Return the [X, Y] coordinate for the center point of the cell that contains the specified text.  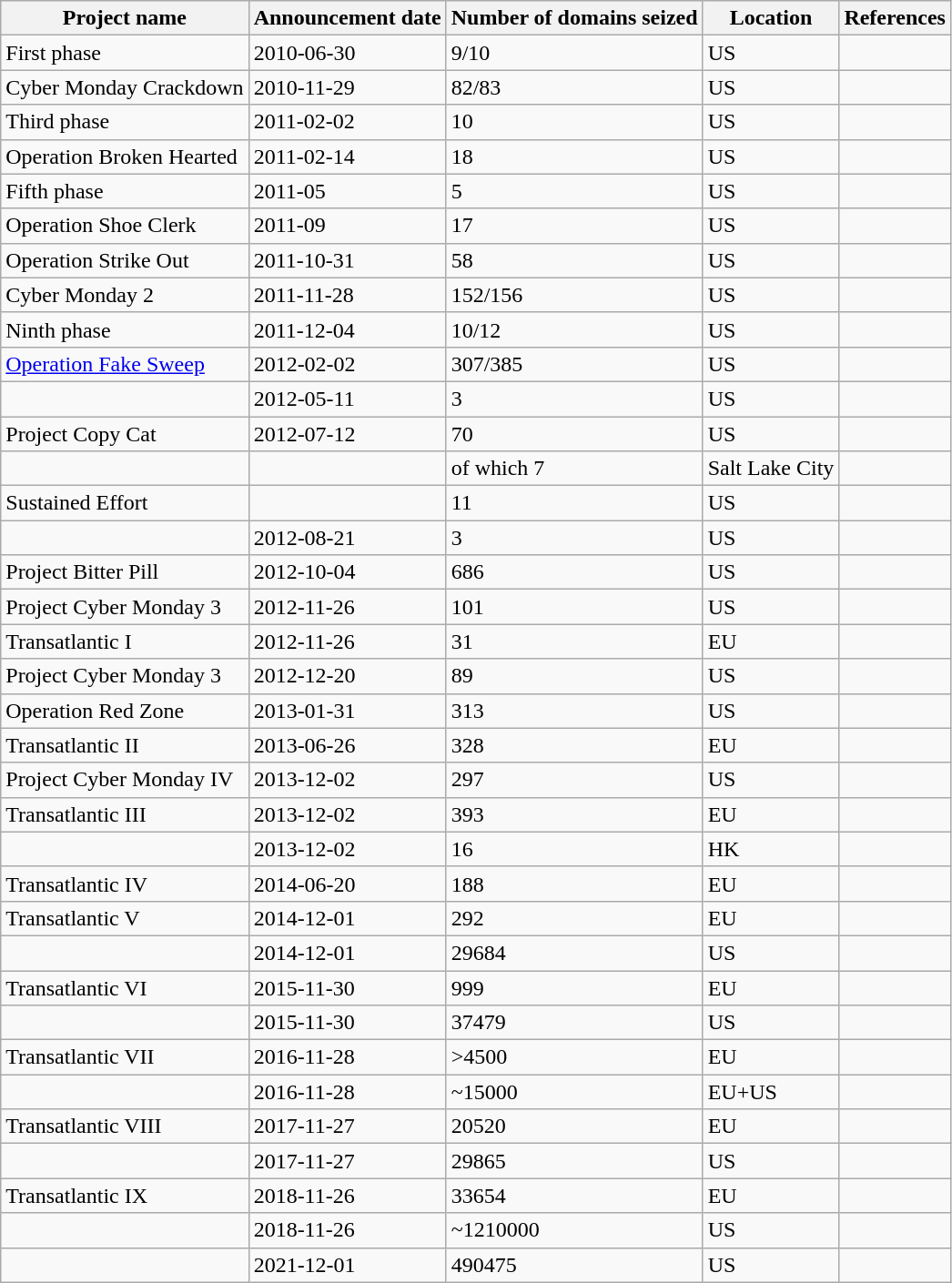
2011-12-04 [348, 329]
313 [574, 711]
2011-11-28 [348, 295]
Sustained Effort [125, 503]
999 [574, 987]
EU+US [771, 1092]
70 [574, 434]
18 [574, 157]
References [896, 18]
20520 [574, 1126]
58 [574, 260]
17 [574, 226]
2012-08-21 [348, 538]
2012-02-02 [348, 364]
of which 7 [574, 469]
328 [574, 745]
307/385 [574, 364]
>4500 [574, 1057]
Project Copy Cat [125, 434]
2010-06-30 [348, 53]
2013-06-26 [348, 745]
Transatlantic VI [125, 987]
Operation Shoe Clerk [125, 226]
~1210000 [574, 1230]
Operation Strike Out [125, 260]
2012-07-12 [348, 434]
2011-10-31 [348, 260]
31 [574, 641]
11 [574, 503]
Third phase [125, 122]
2012-05-11 [348, 399]
9/10 [574, 53]
Project Cyber Monday IV [125, 780]
29865 [574, 1161]
2011-02-14 [348, 157]
37479 [574, 1023]
Cyber Monday Crackdown [125, 87]
152/156 [574, 295]
10 [574, 122]
Operation Fake Sweep [125, 364]
Project name [125, 18]
2010-11-29 [348, 87]
82/83 [574, 87]
686 [574, 572]
Location [771, 18]
Operation Broken Hearted [125, 157]
10/12 [574, 329]
First phase [125, 53]
292 [574, 918]
Fifth phase [125, 191]
2011-05 [348, 191]
Ninth phase [125, 329]
5 [574, 191]
2013-01-31 [348, 711]
188 [574, 884]
2011-02-02 [348, 122]
2011-09 [348, 226]
Announcement date [348, 18]
101 [574, 607]
2012-12-20 [348, 676]
Salt Lake City [771, 469]
Operation Red Zone [125, 711]
2012-10-04 [348, 572]
16 [574, 849]
Transatlantic IV [125, 884]
297 [574, 780]
Transatlantic III [125, 814]
Transatlantic II [125, 745]
33654 [574, 1196]
89 [574, 676]
29684 [574, 953]
2021-12-01 [348, 1265]
2014-06-20 [348, 884]
Transatlantic VII [125, 1057]
Cyber Monday 2 [125, 295]
Transatlantic IX [125, 1196]
Transatlantic VIII [125, 1126]
~15000 [574, 1092]
490475 [574, 1265]
Transatlantic I [125, 641]
393 [574, 814]
Transatlantic V [125, 918]
HK [771, 849]
Number of domains seized [574, 18]
Project Bitter Pill [125, 572]
